Detect which cell encompasses the target text, then output its [x, y] center coordinate. 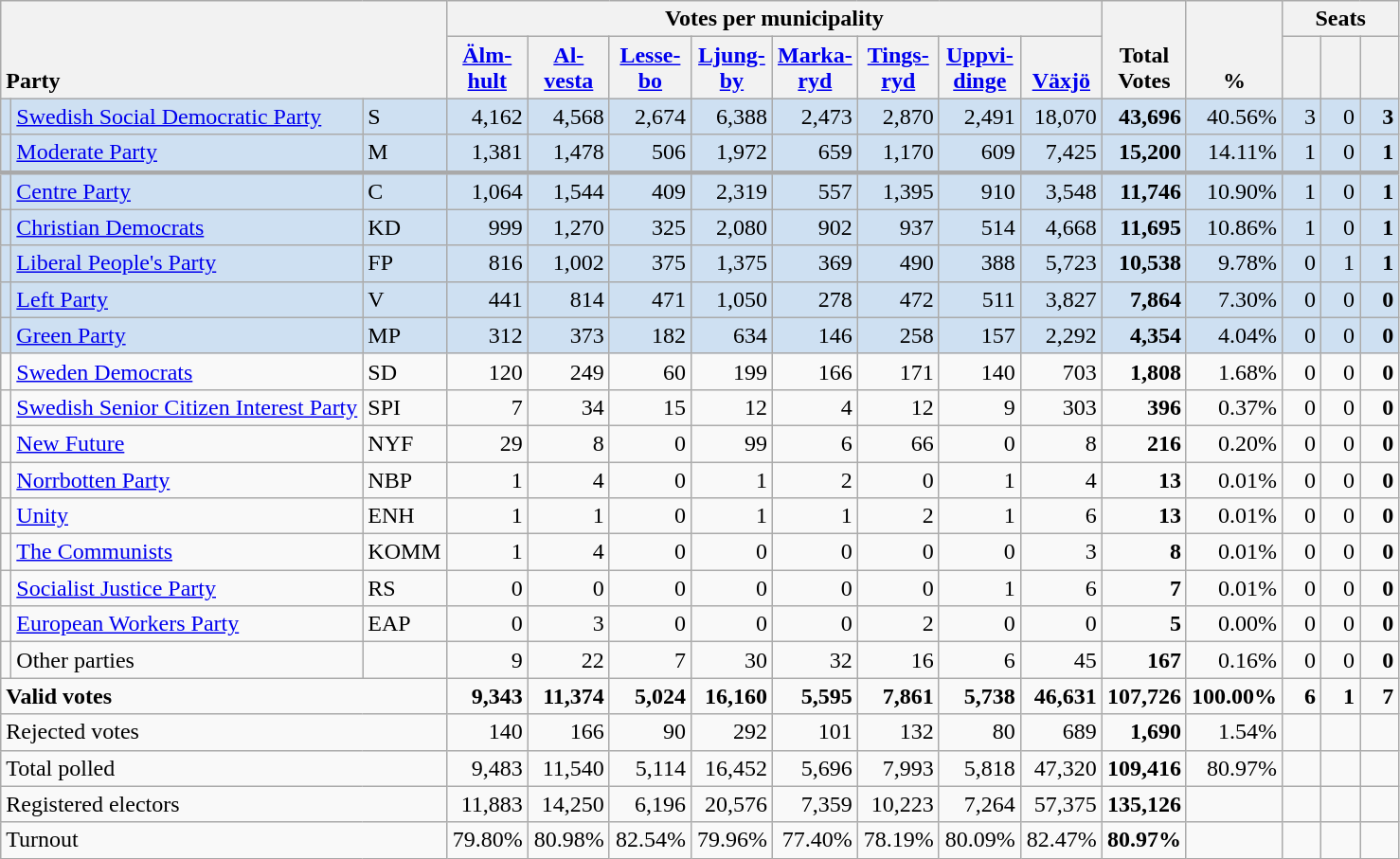
79.80% [487, 840]
Seats [1341, 19]
Tings- ryd [898, 68]
15,200 [1144, 153]
4,668 [1061, 227]
5,723 [1061, 263]
66 [898, 443]
5,696 [815, 768]
816 [487, 263]
3,548 [1061, 191]
107,726 [1144, 696]
814 [568, 299]
325 [650, 227]
1,381 [487, 153]
3,827 [1061, 299]
278 [815, 299]
Left Party [188, 299]
216 [1144, 443]
Sweden Democrats [188, 371]
99 [731, 443]
Al- vesta [568, 68]
11,374 [568, 696]
10.90% [1233, 191]
Växjö [1061, 68]
388 [979, 263]
European Workers Party [188, 624]
Liberal People's Party [188, 263]
7,864 [1144, 299]
167 [1144, 660]
146 [815, 335]
4,568 [568, 116]
82.47% [1061, 840]
79.96% [731, 840]
Moderate Party [188, 153]
77.40% [815, 840]
258 [898, 335]
RS [404, 588]
0.37% [1233, 407]
2,473 [815, 116]
249 [568, 371]
Marka- ryd [815, 68]
Rejected votes [224, 732]
16,452 [731, 768]
Party [224, 49]
703 [1061, 371]
S [404, 116]
7,861 [898, 696]
18,070 [1061, 116]
5 [1144, 624]
1,270 [568, 227]
396 [1144, 407]
1,050 [731, 299]
7.30% [1233, 299]
0.00% [1233, 624]
11,695 [1144, 227]
10,223 [898, 804]
472 [898, 299]
11,746 [1144, 191]
1,478 [568, 153]
80.09% [979, 840]
506 [650, 153]
0.20% [1233, 443]
14.11% [1233, 153]
Valid votes [224, 696]
1,395 [898, 191]
609 [979, 153]
82.54% [650, 840]
15 [650, 407]
292 [731, 732]
29 [487, 443]
Uppvi- dinge [979, 68]
% [1233, 49]
Swedish Social Democratic Party [188, 116]
10,538 [1144, 263]
2,319 [731, 191]
78.19% [898, 840]
16,160 [731, 696]
Lesse- bo [650, 68]
2,491 [979, 116]
7,993 [898, 768]
7,359 [815, 804]
303 [1061, 407]
14,250 [568, 804]
C [404, 191]
46,631 [1061, 696]
4,354 [1144, 335]
22 [568, 660]
514 [979, 227]
511 [979, 299]
KOMM [404, 552]
M [404, 153]
Älm- hult [487, 68]
0.16% [1233, 660]
V [404, 299]
1,375 [731, 263]
1.54% [1233, 732]
6,388 [731, 116]
1.68% [1233, 371]
5,738 [979, 696]
Registered electors [224, 804]
441 [487, 299]
43,696 [1144, 116]
171 [898, 371]
Centre Party [188, 191]
1,064 [487, 191]
1,972 [731, 153]
2,674 [650, 116]
Socialist Justice Party [188, 588]
11,540 [568, 768]
910 [979, 191]
471 [650, 299]
4.04% [1233, 335]
369 [815, 263]
16 [898, 660]
11,883 [487, 804]
Swedish Senior Citizen Interest Party [188, 407]
MP [404, 335]
80.98% [568, 840]
Votes per municipality [774, 19]
135,126 [1144, 804]
9,343 [487, 696]
20,576 [731, 804]
Turnout [224, 840]
Ljung- by [731, 68]
2,870 [898, 116]
902 [815, 227]
2,292 [1061, 335]
9.78% [1233, 263]
SD [404, 371]
Christian Democrats [188, 227]
Total polled [224, 768]
2,080 [731, 227]
1,544 [568, 191]
373 [568, 335]
45 [1061, 660]
999 [487, 227]
132 [898, 732]
109,416 [1144, 768]
40.56% [1233, 116]
5,114 [650, 768]
80 [979, 732]
409 [650, 191]
90 [650, 732]
937 [898, 227]
5,818 [979, 768]
Total Votes [1144, 49]
157 [979, 335]
KD [404, 227]
689 [1061, 732]
199 [731, 371]
ENH [404, 516]
SPI [404, 407]
375 [650, 263]
634 [731, 335]
FP [404, 263]
7,425 [1061, 153]
Green Party [188, 335]
60 [650, 371]
659 [815, 153]
Unity [188, 516]
30 [731, 660]
Other parties [188, 660]
New Future [188, 443]
7,264 [979, 804]
NYF [404, 443]
NBP [404, 480]
1,690 [1144, 732]
557 [815, 191]
182 [650, 335]
100.00% [1233, 696]
120 [487, 371]
5,595 [815, 696]
32 [815, 660]
4,162 [487, 116]
5,024 [650, 696]
1,002 [568, 263]
6,196 [650, 804]
57,375 [1061, 804]
9,483 [487, 768]
10.86% [1233, 227]
The Communists [188, 552]
Norrbotten Party [188, 480]
101 [815, 732]
1,170 [898, 153]
34 [568, 407]
490 [898, 263]
1,808 [1144, 371]
47,320 [1061, 768]
312 [487, 335]
EAP [404, 624]
